Detect which cell encompasses the target text, then output its (X, Y) center coordinate. 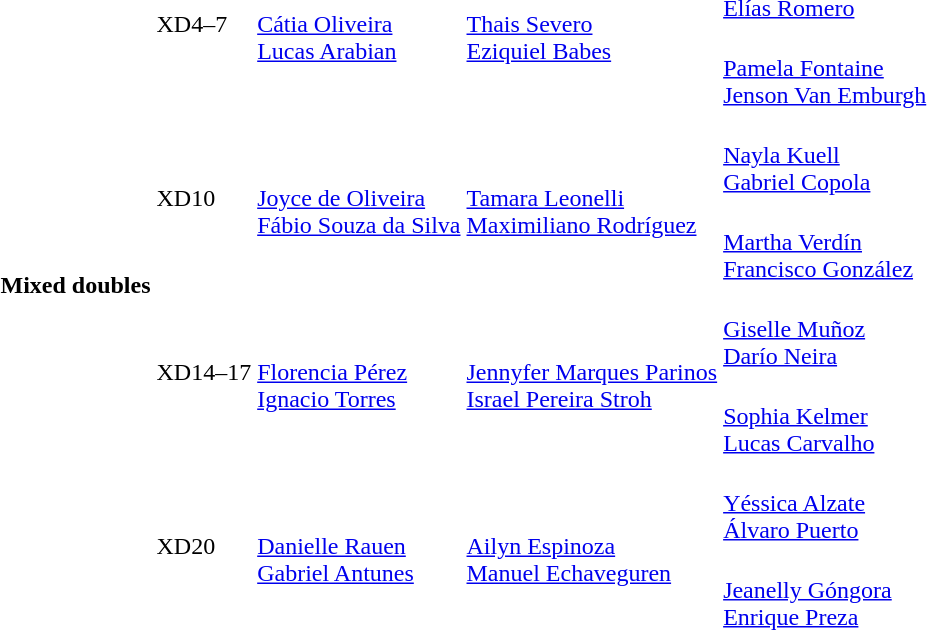
Tamara LeonelliMaximiliano Rodríguez (592, 198)
Jennyfer Marques ParinosIsrael Pereira Stroh (592, 372)
XD10 (204, 198)
Joyce de OliveiraFábio Souza da Silva (359, 198)
Florencia PérezIgnacio Torres (359, 372)
XD14–17 (204, 372)
